Scan for the cell matching the given text and deliver its (X, Y) coordinate at center. 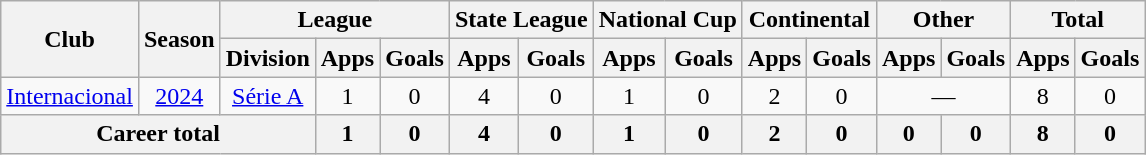
League (334, 20)
Internacional (70, 96)
Club (70, 39)
— (943, 96)
Season (179, 39)
Total (1078, 20)
State League (521, 20)
Other (943, 20)
Career total (158, 134)
Continental (809, 20)
Division (268, 58)
National Cup (668, 20)
2024 (179, 96)
Série A (268, 96)
